Locate the cell with the specified text and output its (X, Y) center coordinate. 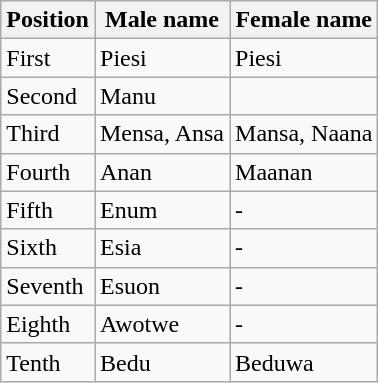
Bedu (162, 362)
Seventh (48, 286)
Enum (162, 210)
Second (48, 96)
Third (48, 134)
Esuon (162, 286)
Esia (162, 248)
Male name (162, 20)
Tenth (48, 362)
Beduwa (304, 362)
First (48, 58)
Fourth (48, 172)
Maanan (304, 172)
Anan (162, 172)
Fifth (48, 210)
Female name (304, 20)
Mensa, Ansa (162, 134)
Awotwe (162, 324)
Sixth (48, 248)
Eighth (48, 324)
Mansa, Naana (304, 134)
Manu (162, 96)
Position (48, 20)
